Identify which cell holds the provided text, then report its (x, y) central coordinate. 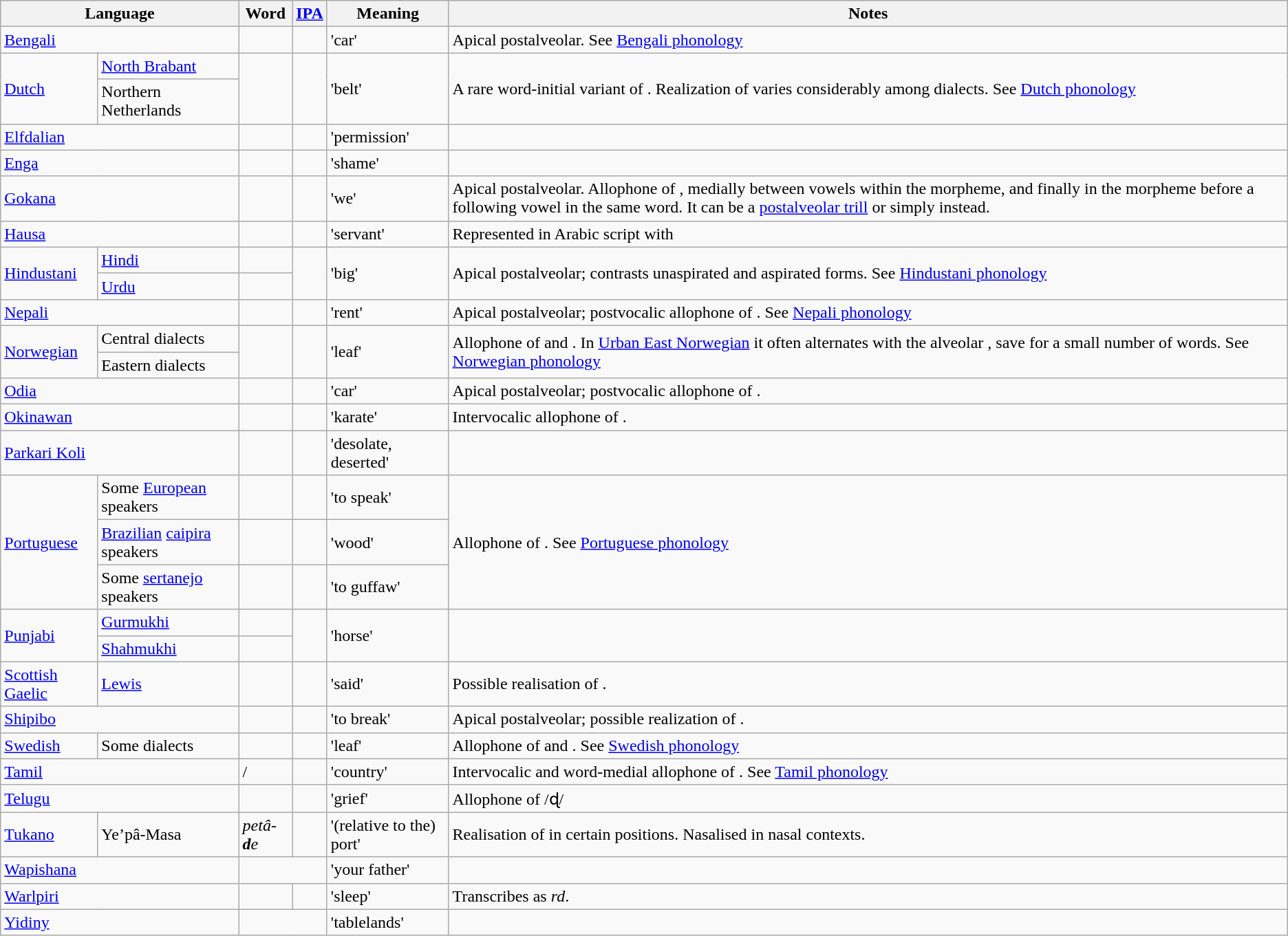
Intervocalic and word-medial allophone of . See Tamil phonology (868, 772)
Some sertanejo speakers (168, 587)
Eastern dialects (168, 365)
Apical postalveolar. See Bengali phonology (868, 40)
Allophone of . See Portuguese phonology (868, 542)
Apical postalveolar; postvocalic allophone of . See Nepali phonology (868, 312)
IPA (310, 14)
Hindustani (50, 273)
'rent' (388, 312)
Nepali (120, 312)
'sleep' (388, 896)
Okinawan (120, 417)
'wood' (388, 542)
Allophone of and . See Swedish phonology (868, 745)
Word (266, 14)
Wapishana (120, 870)
'belt' (388, 88)
Odia (120, 391)
'to break' (388, 719)
Telugu (120, 798)
Scottish Gaelic (50, 684)
'servant' (388, 234)
'horse' (388, 635)
'said' (388, 684)
Intervocalic allophone of . (868, 417)
Lewis (168, 684)
Swedish (50, 745)
Allophone of and . In Urban East Norwegian it often alternates with the alveolar , save for a small number of words. See Norwegian phonology (868, 351)
'desolate, deserted' (388, 453)
Some European speakers (168, 498)
Realisation of in certain positions. Nasalised in nasal contexts. (868, 835)
Punjabi (50, 635)
Northern Netherlands (168, 102)
Language (120, 14)
Parkari Koli (120, 453)
Gurmukhi (168, 622)
Norwegian (50, 351)
Allophone of /ɖ/ (868, 798)
Bengali (120, 40)
'grief' (388, 798)
Portuguese (50, 542)
'to guffaw' (388, 587)
Possible realisation of . (868, 684)
Hausa (120, 234)
'your father' (388, 870)
Some dialects (168, 745)
Urdu (168, 286)
'permission' (388, 137)
Yidiny (120, 922)
Dutch (50, 88)
'we' (388, 198)
North Brabant (168, 66)
'shame' (388, 163)
Tukano (50, 835)
Ye’pâ-Masa (168, 835)
Meaning (388, 14)
Brazilian caipira speakers (168, 542)
'tablelands' (388, 922)
A rare word-initial variant of . Realization of varies considerably among dialects. See Dutch phonology (868, 88)
'big' (388, 273)
Notes (868, 14)
Warlpiri (120, 896)
Apical postalveolar; postvocalic allophone of . (868, 391)
Hindi (168, 260)
Central dialects (168, 338)
'karate' (388, 417)
Transcribes as rd. (868, 896)
Tamil (120, 772)
'(relative to the) port' (388, 835)
Gokana (120, 198)
Apical postalveolar; contrasts unaspirated and aspirated forms. See Hindustani phonology (868, 273)
petâ-de (266, 835)
Elfdalian (120, 137)
Apical postalveolar; possible realization of . (868, 719)
/ (266, 772)
Shahmukhi (168, 649)
Shipibo (120, 719)
Represented in Arabic script with (868, 234)
'to speak' (388, 498)
Enga (120, 163)
'country' (388, 772)
